Capture the cell that displays the provided text and extract its [X, Y] central coordinate. 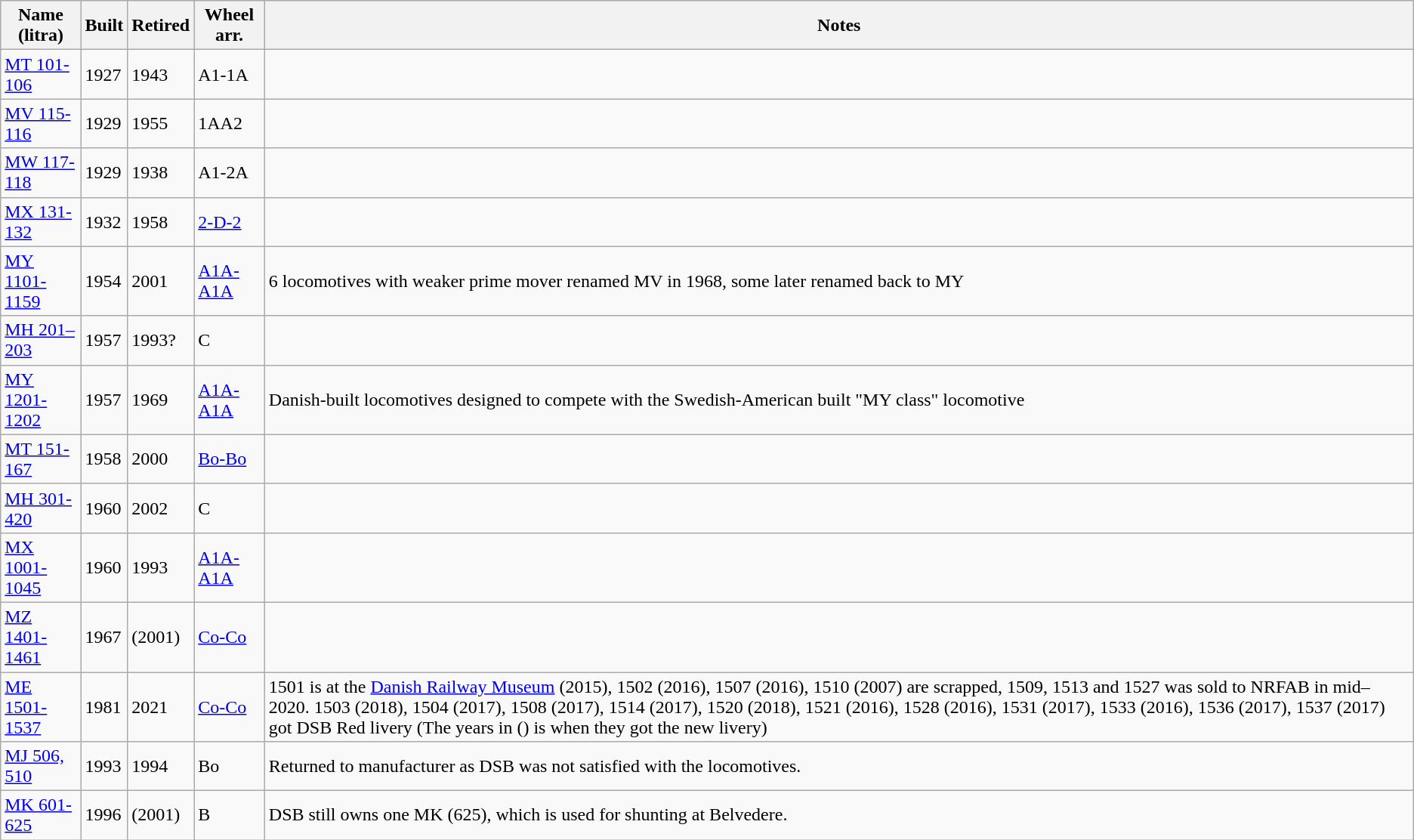
Danish-built locomotives designed to compete with the Swedish-American built "MY class" locomotive [838, 400]
DSB still owns one MK (625), which is used for shunting at Belvedere. [838, 816]
MZ 1401-1461 [41, 637]
MY 1101-1159 [41, 281]
1943 [161, 74]
1993? [161, 340]
A1-2A [230, 172]
MH 301-420 [41, 508]
MJ 506, 510 [41, 766]
1967 [104, 637]
MK 601-625 [41, 816]
Retired [161, 26]
B [230, 816]
Returned to manufacturer as DSB was not satisfied with the locomotives. [838, 766]
Wheel arr. [230, 26]
1938 [161, 172]
Bo-Bo [230, 459]
MX 1001-1045 [41, 567]
1AA2 [230, 124]
Notes [838, 26]
2000 [161, 459]
1955 [161, 124]
A1-1A [230, 74]
MT 151-167 [41, 459]
Name (litra) [41, 26]
Bo [230, 766]
MV 115-116 [41, 124]
1981 [104, 707]
2-D-2 [230, 222]
1927 [104, 74]
1932 [104, 222]
ME 1501-1537 [41, 707]
1969 [161, 400]
1954 [104, 281]
6 locomotives with weaker prime mover renamed MV in 1968, some later renamed back to MY [838, 281]
MW 117-118 [41, 172]
2001 [161, 281]
MT 101-106 [41, 74]
Built [104, 26]
MX 131-132 [41, 222]
MH 201–203 [41, 340]
2002 [161, 508]
2021 [161, 707]
1996 [104, 816]
1994 [161, 766]
MY 1201-1202 [41, 400]
